Identify which cell holds the provided text, then report its (x, y) central coordinate. 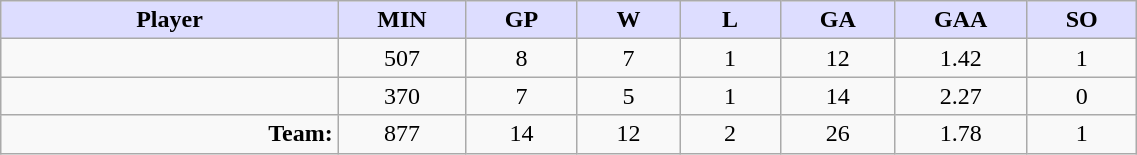
2.27 (961, 96)
SO (1081, 20)
877 (402, 134)
GA (838, 20)
W (628, 20)
Team: (170, 134)
1.42 (961, 58)
8 (522, 58)
MIN (402, 20)
26 (838, 134)
370 (402, 96)
5 (628, 96)
L (730, 20)
Player (170, 20)
GAA (961, 20)
507 (402, 58)
0 (1081, 96)
GP (522, 20)
2 (730, 134)
1.78 (961, 134)
